Scan for the cell matching the given text and deliver its [X, Y] coordinate at center. 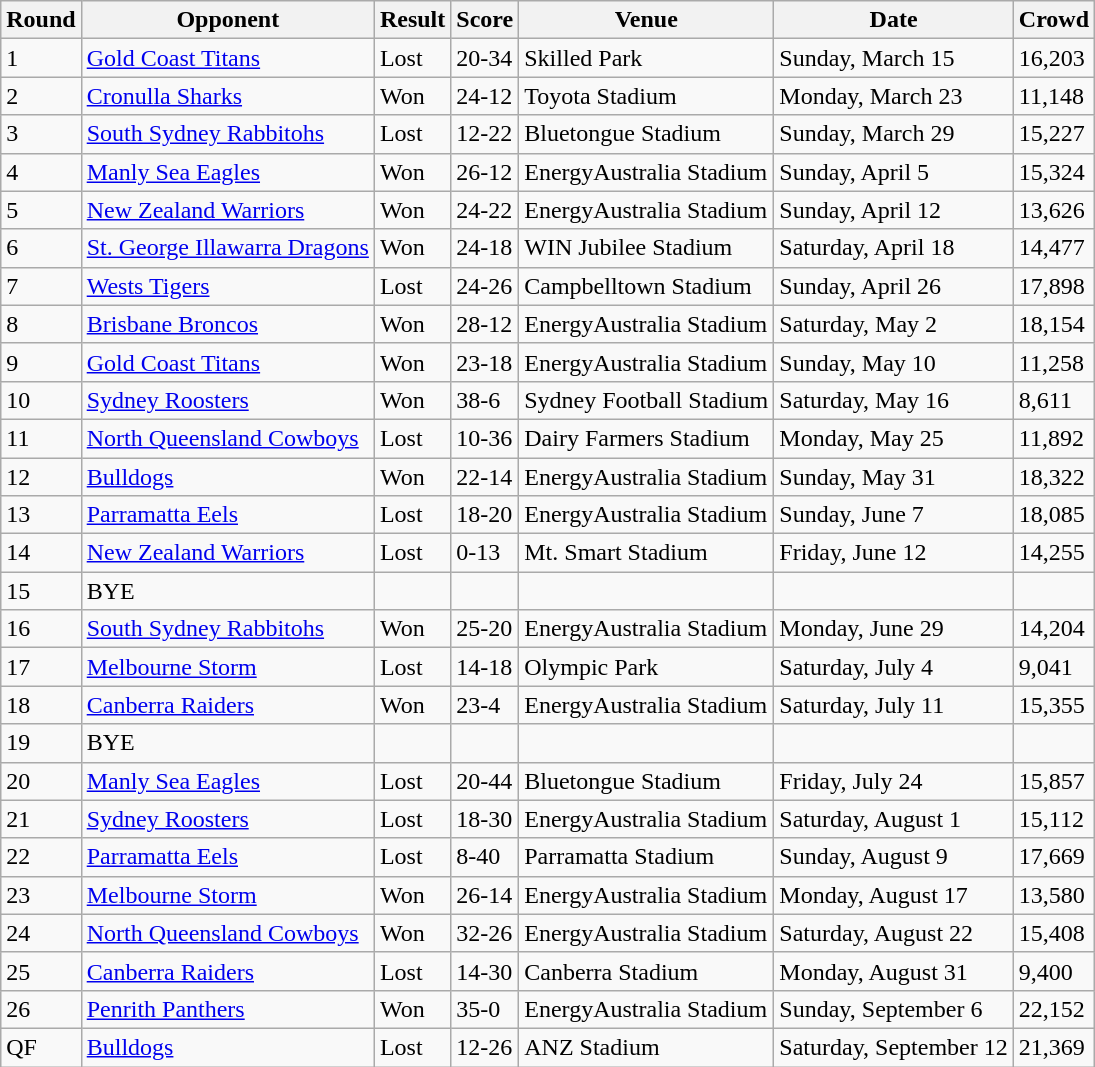
21 [41, 819]
16,203 [1054, 58]
23-18 [485, 362]
12-22 [485, 134]
13,580 [1054, 895]
14-18 [485, 667]
3 [41, 134]
Sunday, June 7 [894, 515]
6 [41, 248]
18-30 [485, 819]
Saturday, September 12 [894, 1047]
Sydney Football Stadium [646, 400]
WIN Jubilee Stadium [646, 248]
15,355 [1054, 705]
9 [41, 362]
26-14 [485, 895]
15,408 [1054, 933]
Round [41, 20]
St. George Illawarra Dragons [228, 248]
10-36 [485, 438]
22 [41, 857]
Friday, June 12 [894, 553]
Cronulla Sharks [228, 96]
Sunday, April 12 [894, 210]
20-34 [485, 58]
10 [41, 400]
Sunday, September 6 [894, 1009]
Venue [646, 20]
25 [41, 971]
14,477 [1054, 248]
26-12 [485, 172]
11,892 [1054, 438]
Monday, August 31 [894, 971]
14 [41, 553]
Friday, July 24 [894, 781]
Saturday, August 1 [894, 819]
22,152 [1054, 1009]
11,258 [1054, 362]
14,204 [1054, 629]
8,611 [1054, 400]
Monday, June 29 [894, 629]
20-44 [485, 781]
Sunday, April 5 [894, 172]
Saturday, July 11 [894, 705]
12-26 [485, 1047]
24-26 [485, 286]
15,227 [1054, 134]
11,148 [1054, 96]
18,154 [1054, 324]
Opponent [228, 20]
Score [485, 20]
11 [41, 438]
Saturday, May 16 [894, 400]
Penrith Panthers [228, 1009]
17 [41, 667]
Mt. Smart Stadium [646, 553]
9,400 [1054, 971]
2 [41, 96]
18 [41, 705]
22-14 [485, 477]
Saturday, July 4 [894, 667]
Dairy Farmers Stadium [646, 438]
Saturday, May 2 [894, 324]
19 [41, 743]
Canberra Stadium [646, 971]
17,669 [1054, 857]
15,112 [1054, 819]
24-18 [485, 248]
18,085 [1054, 515]
Saturday, April 18 [894, 248]
32-26 [485, 933]
Sunday, March 29 [894, 134]
38-6 [485, 400]
12 [41, 477]
5 [41, 210]
Campbelltown Stadium [646, 286]
17,898 [1054, 286]
QF [41, 1047]
8-40 [485, 857]
Sunday, May 10 [894, 362]
16 [41, 629]
Sunday, April 26 [894, 286]
24-22 [485, 210]
24 [41, 933]
15 [41, 591]
14,255 [1054, 553]
18,322 [1054, 477]
Crowd [1054, 20]
Sunday, August 9 [894, 857]
Monday, May 25 [894, 438]
Monday, March 23 [894, 96]
Sunday, March 15 [894, 58]
8 [41, 324]
Monday, August 17 [894, 895]
35-0 [485, 1009]
7 [41, 286]
14-30 [485, 971]
26 [41, 1009]
13,626 [1054, 210]
4 [41, 172]
21,369 [1054, 1047]
Skilled Park [646, 58]
Date [894, 20]
28-12 [485, 324]
20 [41, 781]
Wests Tigers [228, 286]
Olympic Park [646, 667]
0-13 [485, 553]
15,857 [1054, 781]
24-12 [485, 96]
1 [41, 58]
Sunday, May 31 [894, 477]
25-20 [485, 629]
Toyota Stadium [646, 96]
Saturday, August 22 [894, 933]
Result [412, 20]
Brisbane Broncos [228, 324]
18-20 [485, 515]
13 [41, 515]
Parramatta Stadium [646, 857]
9,041 [1054, 667]
23-4 [485, 705]
23 [41, 895]
15,324 [1054, 172]
ANZ Stadium [646, 1047]
